Detect which cell encompasses the target text, then output its (x, y) center coordinate. 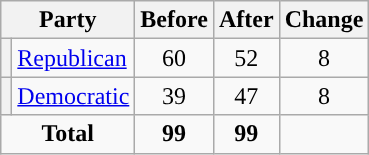
Party (68, 20)
39 (174, 96)
Before (174, 20)
Total (68, 134)
Republican (74, 58)
Change (324, 20)
After (246, 20)
60 (174, 58)
Democratic (74, 96)
52 (246, 58)
47 (246, 96)
